Determine the [x, y] coordinate at the center of the cell enclosing the given text.  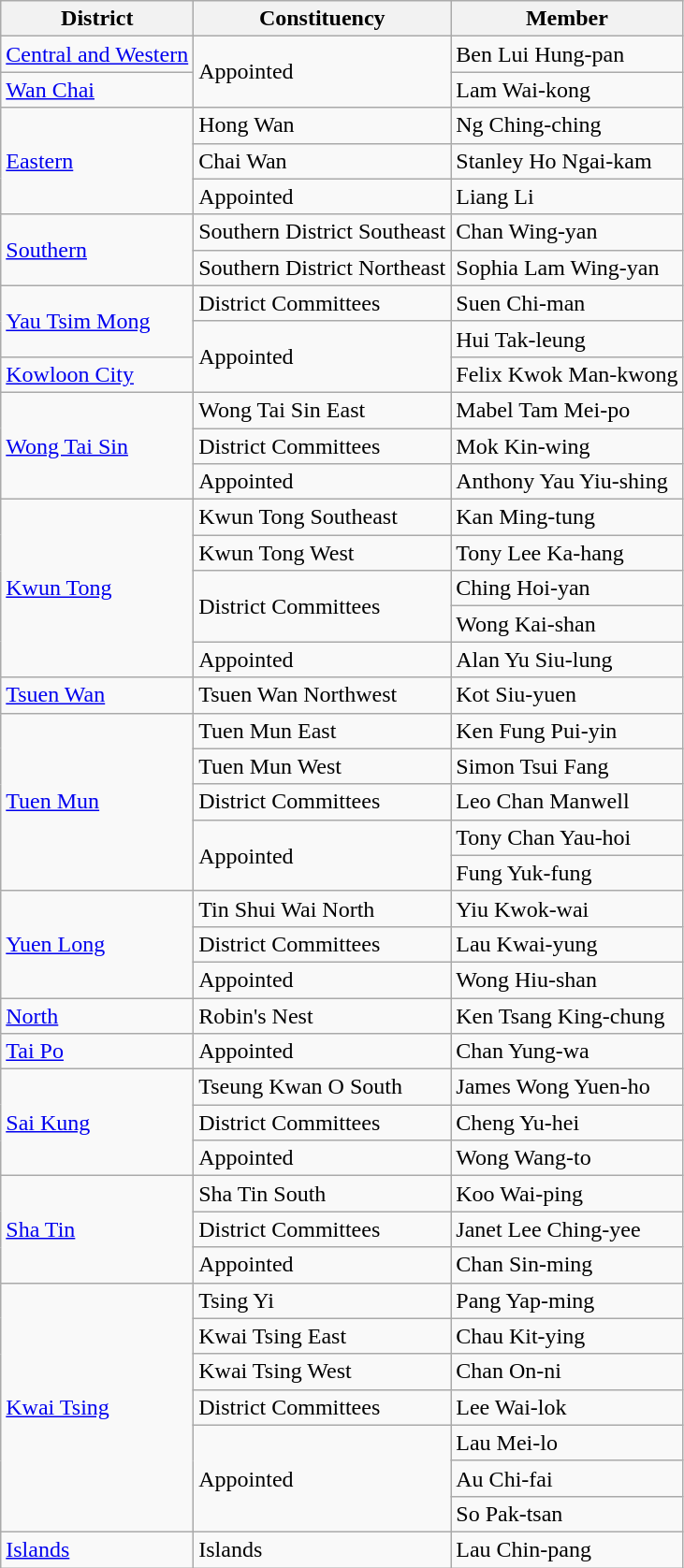
Chan Wing-yan [567, 232]
Southern District Northeast [322, 268]
Yau Tsim Mong [97, 321]
Felix Kwok Man-kwong [567, 374]
Sophia Lam Wing-yan [567, 268]
Stanley Ho Ngai-kam [567, 161]
Tai Po [97, 1052]
Au Chi-fai [567, 1478]
Tony Lee Ka-hang [567, 553]
Constituency [322, 19]
Mabel Tam Mei-po [567, 410]
Anthony Yau Yiu-shing [567, 482]
Lam Wai-kong [567, 90]
Sha Tin South [322, 1194]
Lau Chin-pang [567, 1549]
Wong Hiu-shan [567, 980]
Chau Kit-ying [567, 1336]
Wan Chai [97, 90]
Tuen Mun [97, 802]
Pang Yap-ming [567, 1300]
Wong Kai-shan [567, 624]
James Wong Yuen-ho [567, 1087]
Tseung Kwan O South [322, 1087]
Kwai Tsing [97, 1407]
District [97, 19]
Liang Li [567, 196]
Sha Tin [97, 1229]
Kwai Tsing East [322, 1336]
Kwai Tsing West [322, 1372]
Tsuen Wan Northwest [322, 695]
Tuen Mun East [322, 731]
Ken Fung Pui-yin [567, 731]
Kwun Tong Southeast [322, 517]
Wong Tai Sin East [322, 410]
Tsing Yi [322, 1300]
Alan Yu Siu-lung [567, 660]
Sai Kung [97, 1123]
Tuen Mun West [322, 766]
Leo Chan Manwell [567, 802]
Chan On-ni [567, 1372]
Member [567, 19]
Koo Wai-ping [567, 1194]
Mok Kin-wing [567, 446]
Yuen Long [97, 944]
Wong Wang-to [567, 1158]
Kwun Tong West [322, 553]
Kowloon City [97, 374]
Hui Tak-leung [567, 339]
Tsuen Wan [97, 695]
Robin's Nest [322, 1015]
Lau Mei-lo [567, 1443]
Suen Chi-man [567, 303]
Southern District Southeast [322, 232]
Ching Hoi-yan [567, 588]
Lau Kwai-yung [567, 944]
Ken Tsang King-chung [567, 1015]
Southern [97, 250]
Chan Yung-wa [567, 1052]
Lee Wai-lok [567, 1407]
Cheng Yu-hei [567, 1123]
Central and Western [97, 54]
Kot Siu-yuen [567, 695]
Chai Wan [322, 161]
Tin Shui Wai North [322, 908]
Hong Wan [322, 125]
Eastern [97, 161]
Ben Lui Hung-pan [567, 54]
So Pak-tsan [567, 1514]
Yiu Kwok-wai [567, 908]
North [97, 1015]
Fung Yuk-fung [567, 873]
Ng Ching-ching [567, 125]
Kwun Tong [97, 588]
Wong Tai Sin [97, 445]
Tony Chan Yau-hoi [567, 837]
Chan Sin-ming [567, 1265]
Simon Tsui Fang [567, 766]
Janet Lee Ching-yee [567, 1229]
Kan Ming-tung [567, 517]
